Capture the cell that displays the provided text and extract its [X, Y] central coordinate. 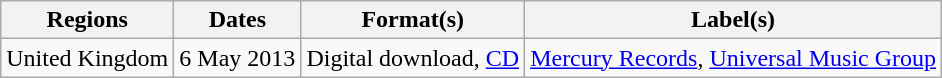
Label(s) [734, 20]
Dates [238, 20]
6 May 2013 [238, 58]
Digital download, CD [413, 58]
Regions [88, 20]
Mercury Records, Universal Music Group [734, 58]
United Kingdom [88, 58]
Format(s) [413, 20]
